Locate the cell with the specified text and output its (X, Y) center coordinate. 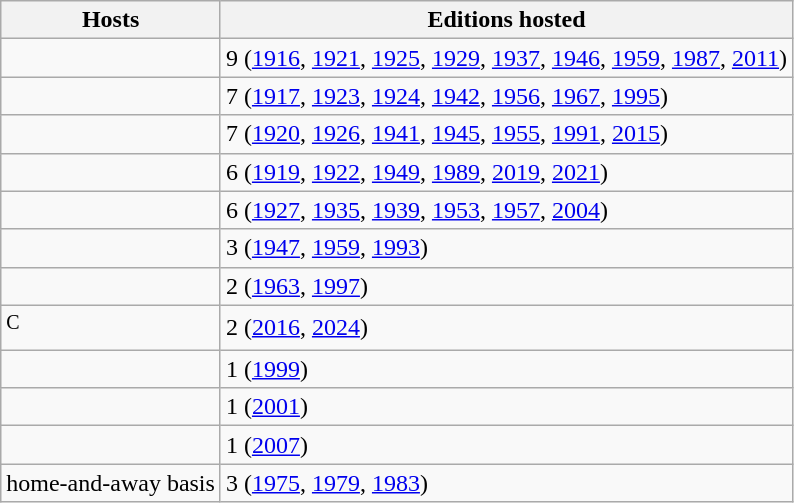
Hosts (111, 20)
3 (1947, 1959, 1993) (506, 248)
6 (1919, 1922, 1949, 1989, 2019, 2021) (506, 172)
6 (1927, 1935, 1939, 1953, 1957, 2004) (506, 210)
7 (1920, 1926, 1941, 1945, 1955, 1991, 2015) (506, 134)
1 (1999) (506, 369)
1 (2001) (506, 407)
7 (1917, 1923, 1924, 1942, 1956, 1967, 1995) (506, 96)
2 (2016, 2024) (506, 328)
C (111, 328)
3 (1975, 1979, 1983) (506, 483)
Editions hosted (506, 20)
9 (1916, 1921, 1925, 1929, 1937, 1946, 1959, 1987, 2011) (506, 58)
home-and-away basis (111, 483)
1 (2007) (506, 445)
2 (1963, 1997) (506, 286)
